Return (x, y) of the center of cell containing provided text 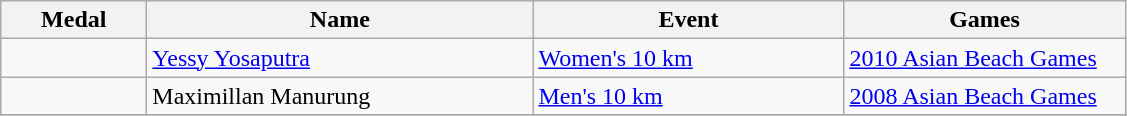
2010 Asian Beach Games (984, 58)
Name (340, 20)
Yessy Yosaputra (340, 58)
Medal (74, 20)
Games (984, 20)
Maximillan Manurung (340, 96)
Men's 10 km (688, 96)
Women's 10 km (688, 58)
Event (688, 20)
2008 Asian Beach Games (984, 96)
